Determine the (X, Y) coordinate at the center of the cell enclosing the given text.  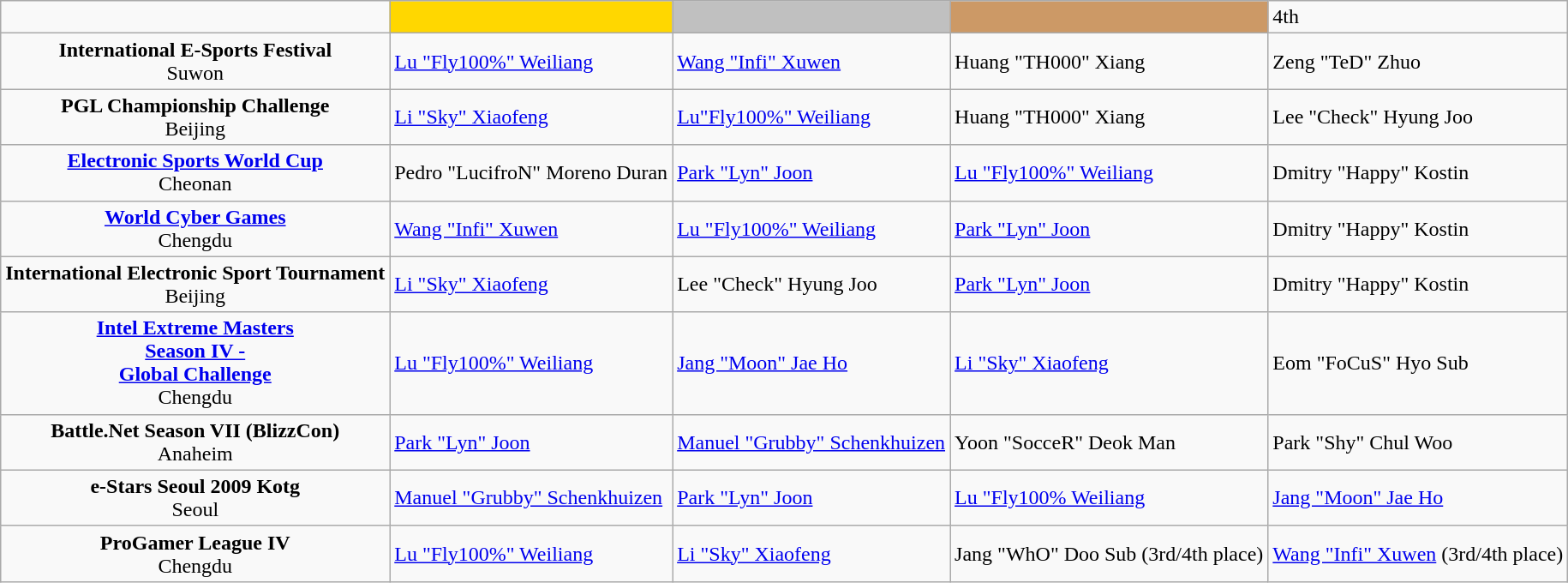
e-Stars Seoul 2009 Kotg Seoul (195, 497)
Electronic Sports World Cup Cheonan (195, 173)
Pedro "LucifroN" Moreno Duran (531, 173)
Lu "Fly100% Weiliang (1109, 497)
Eom "FoCuS" Hyo Sub (1418, 364)
Lu"Fly100%" Weiliang (811, 117)
Park "Shy" Chul Woo (1418, 442)
PGL Championship Challenge Beijing (195, 117)
World Cyber Games Chengdu (195, 228)
Yoon "SocceR" Deok Man (1109, 442)
Battle.Net Season VII (BlizzCon) Anaheim (195, 442)
ProGamer League IV Chengdu (195, 554)
Zeng "TeD" Zhuo (1418, 62)
International E-Sports Festival Suwon (195, 62)
Wang "Infi" Xuwen (3rd/4th place) (1418, 554)
International Electronic Sport Tournament Beijing (195, 285)
4th (1418, 17)
Jang "WhO" Doo Sub (3rd/4th place) (1109, 554)
Intel Extreme Masters Season IV - Global Challenge Chengdu (195, 364)
